Pinpoint the cell where the given text exists, returning its (x, y) midpoint coordinate. 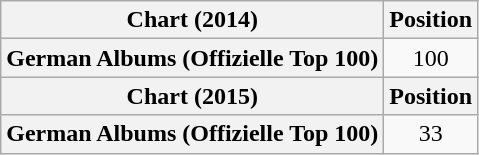
100 (431, 58)
Chart (2014) (192, 20)
Chart (2015) (192, 96)
33 (431, 134)
